Locate the cell with the specified text and output its [x, y] center coordinate. 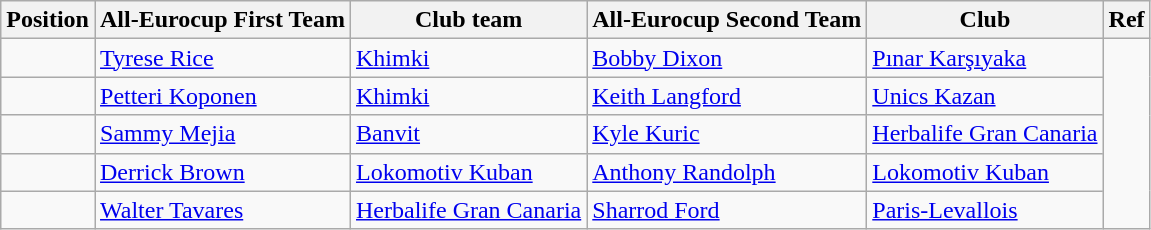
Ref [1126, 20]
Banvit [468, 134]
Bobby Dixon [727, 58]
Club [985, 20]
Anthony Randolph [727, 172]
Keith Langford [727, 96]
Walter Tavares [222, 210]
Derrick Brown [222, 172]
Unics Kazan [985, 96]
Petteri Koponen [222, 96]
Sammy Mejia [222, 134]
Kyle Kuric [727, 134]
Pınar Karşıyaka [985, 58]
All-Eurocup Second Team [727, 20]
Sharrod Ford [727, 210]
All-Eurocup First Team [222, 20]
Paris-Levallois [985, 210]
Position [48, 20]
Club team [468, 20]
Tyrese Rice [222, 58]
